Scan for the cell matching the given text and deliver its [X, Y] coordinate at center. 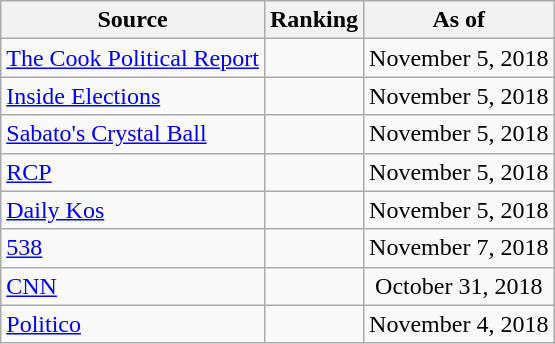
Inside Elections [133, 96]
RCP [133, 172]
October 31, 2018 [459, 286]
November 4, 2018 [459, 324]
As of [459, 20]
Politico [133, 324]
CNN [133, 286]
Daily Kos [133, 210]
Sabato's Crystal Ball [133, 134]
Source [133, 20]
Ranking [314, 20]
November 7, 2018 [459, 248]
538 [133, 248]
The Cook Political Report [133, 58]
